Return (x, y) of the center of cell containing provided text 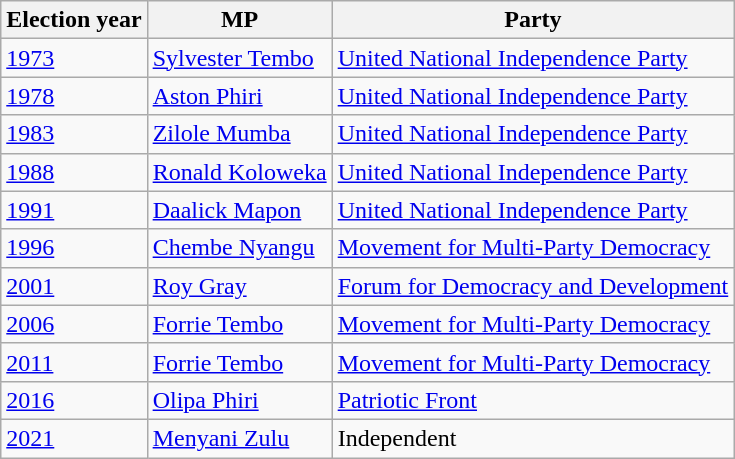
Aston Phiri (240, 96)
1978 (74, 96)
Patriotic Front (533, 400)
2011 (74, 362)
2016 (74, 400)
2006 (74, 324)
Chembe Nyangu (240, 248)
Olipa Phiri (240, 400)
1973 (74, 58)
2021 (74, 438)
Independent (533, 438)
1988 (74, 172)
Ronald Koloweka (240, 172)
1991 (74, 210)
MP (240, 20)
Forum for Democracy and Development (533, 286)
Daalick Mapon (240, 210)
Election year (74, 20)
Sylvester Tembo (240, 58)
Party (533, 20)
1996 (74, 248)
Menyani Zulu (240, 438)
2001 (74, 286)
1983 (74, 134)
Roy Gray (240, 286)
Zilole Mumba (240, 134)
